Capture the cell that displays the provided text and extract its (x, y) central coordinate. 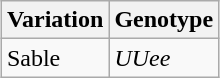
Sable (55, 58)
UUee (164, 58)
Genotype (164, 20)
Variation (55, 20)
